Return [X, Y] of the center of cell containing provided text 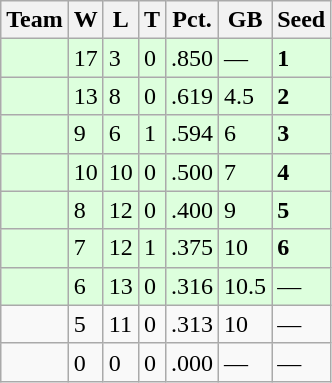
Seed [302, 20]
.000 [192, 362]
4.5 [246, 96]
L [120, 20]
.500 [192, 172]
2 [302, 96]
10.5 [246, 286]
.313 [192, 324]
4 [302, 172]
.850 [192, 58]
.619 [192, 96]
.375 [192, 248]
GB [246, 20]
Team [35, 20]
.594 [192, 134]
.400 [192, 210]
.316 [192, 286]
17 [86, 58]
11 [120, 324]
W [86, 20]
Pct. [192, 20]
T [152, 20]
